Search for the cell housing the specified text and yield its (X, Y) center coordinate. 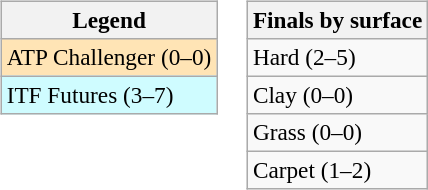
Clay (0–0) (337, 95)
ITF Futures (3–7) (108, 95)
Grass (0–0) (337, 133)
Carpet (1–2) (337, 171)
ATP Challenger (0–0) (108, 57)
Legend (108, 20)
Hard (2–5) (337, 57)
Finals by surface (337, 20)
